Extract the (X, Y) coordinate from the center of the cell holding the provided text.  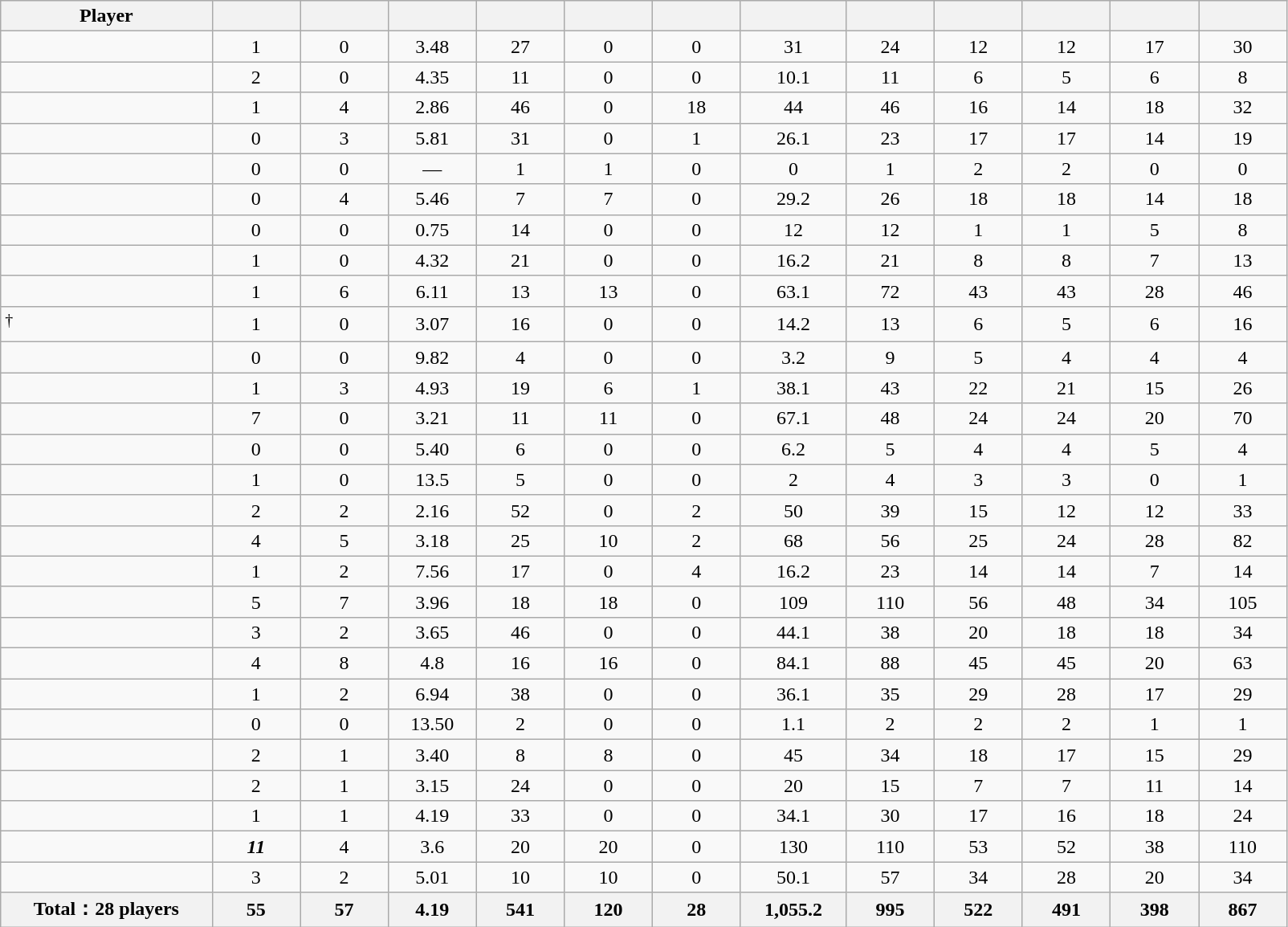
109 (793, 602)
39 (891, 510)
5.81 (432, 138)
541 (520, 909)
22 (978, 388)
14.2 (793, 325)
4.8 (432, 664)
Player (106, 16)
5.40 (432, 449)
105 (1243, 602)
34.1 (793, 816)
36.1 (793, 694)
88 (891, 664)
27 (520, 47)
32 (1243, 108)
9.82 (432, 357)
70 (1243, 419)
398 (1155, 909)
491 (1066, 909)
1.1 (793, 725)
82 (1243, 541)
29.2 (793, 199)
10.1 (793, 77)
63 (1243, 664)
3.15 (432, 786)
867 (1243, 909)
995 (891, 909)
1,055.2 (793, 909)
3.65 (432, 632)
130 (793, 847)
50.1 (793, 877)
† (106, 325)
67.1 (793, 419)
4.93 (432, 388)
7.56 (432, 571)
55 (256, 909)
5.01 (432, 877)
53 (978, 847)
13.5 (432, 480)
— (432, 169)
3.07 (432, 325)
3.96 (432, 602)
3.6 (432, 847)
4.32 (432, 260)
72 (891, 291)
4.35 (432, 77)
3.21 (432, 419)
522 (978, 909)
3.48 (432, 47)
6.2 (793, 449)
5.46 (432, 199)
44.1 (793, 632)
26.1 (793, 138)
0.75 (432, 230)
9 (891, 357)
3.2 (793, 357)
3.40 (432, 755)
38.1 (793, 388)
63.1 (793, 291)
2.16 (432, 510)
84.1 (793, 664)
6.11 (432, 291)
44 (793, 108)
3.18 (432, 541)
120 (609, 909)
2.86 (432, 108)
50 (793, 510)
68 (793, 541)
6.94 (432, 694)
35 (891, 694)
Total：28 players (106, 909)
13.50 (432, 725)
